Scan for the cell matching the given text and deliver its [x, y] coordinate at center. 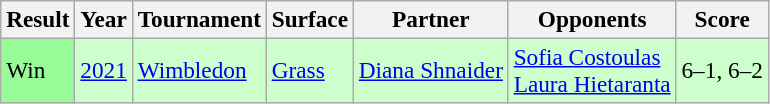
Diana Shnaider [430, 70]
2021 [104, 70]
Year [104, 19]
Opponents [592, 19]
6–1, 6–2 [722, 70]
Win [38, 70]
Tournament [199, 19]
Wimbledon [199, 70]
Score [722, 19]
Result [38, 19]
Partner [430, 19]
Surface [310, 19]
Grass [310, 70]
Sofia Costoulas Laura Hietaranta [592, 70]
